Capture the cell that displays the provided text and extract its [X, Y] central coordinate. 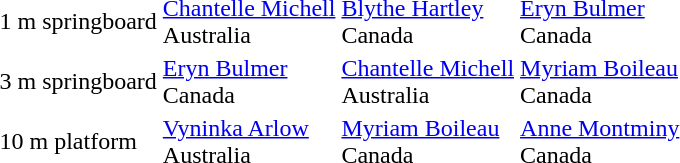
Eryn Bulmer Canada [249, 82]
Chantelle Michell Australia [428, 82]
